Return [X, Y] of the center of cell containing provided text 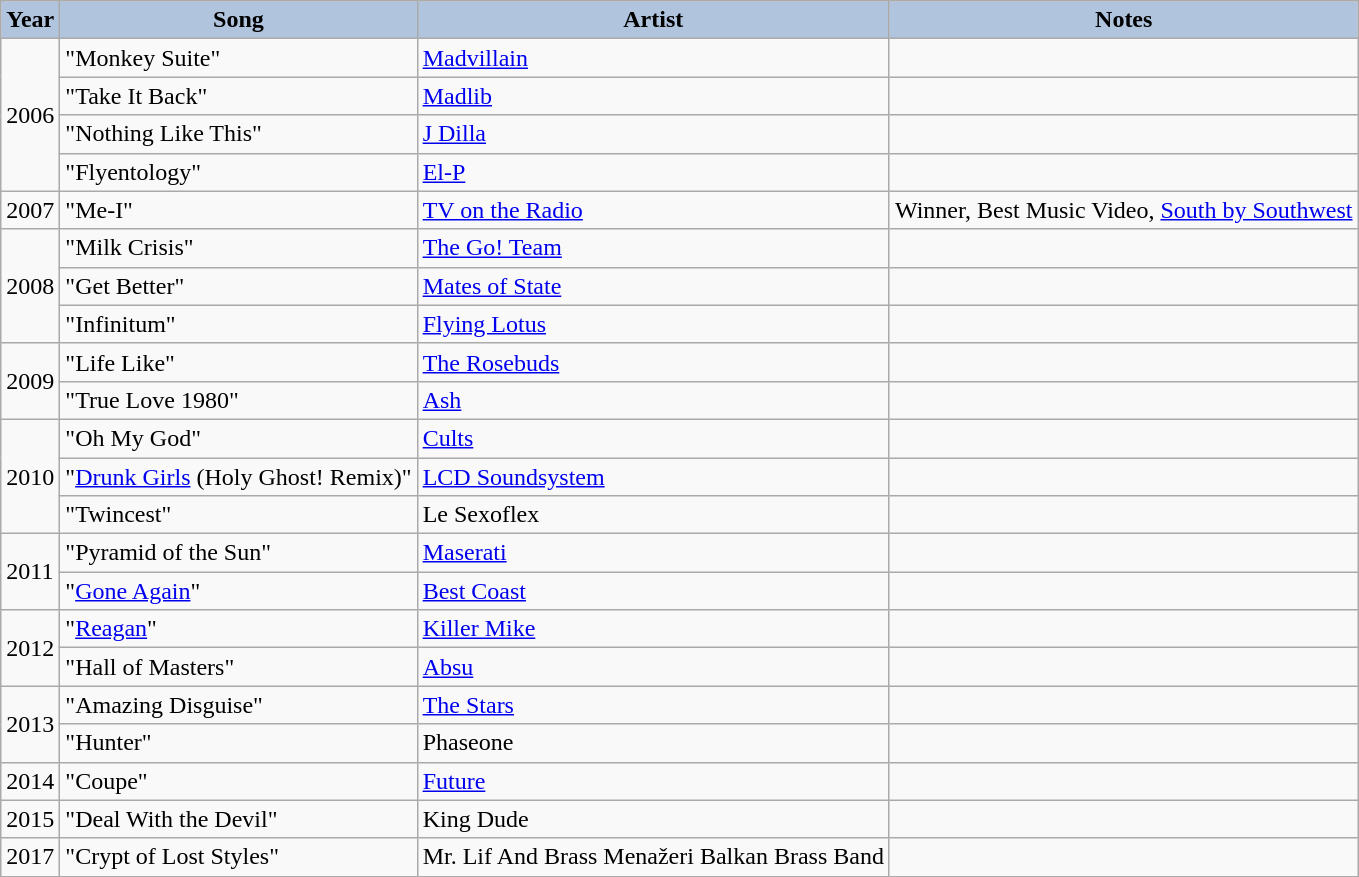
2017 [30, 857]
2007 [30, 210]
"Deal With the Devil" [238, 819]
Madvillain [653, 58]
"Take It Back" [238, 96]
"Hunter" [238, 743]
J Dilla [653, 134]
"Monkey Suite" [238, 58]
Year [30, 20]
"Flyentology" [238, 172]
Le Sexoflex [653, 515]
Killer Mike [653, 629]
"Milk Crisis" [238, 248]
"Gone Again" [238, 591]
Mr. Lif And Brass Menažeri Balkan Brass Band [653, 857]
"Twincest" [238, 515]
"Hall of Masters" [238, 667]
Cults [653, 438]
"Drunk Girls (Holy Ghost! Remix)" [238, 477]
Ash [653, 400]
2014 [30, 781]
LCD Soundsystem [653, 477]
"Amazing Disguise" [238, 705]
Best Coast [653, 591]
2013 [30, 724]
"Nothing Like This" [238, 134]
"Get Better" [238, 286]
2010 [30, 476]
Absu [653, 667]
"Reagan" [238, 629]
Maserati [653, 553]
"Coupe" [238, 781]
2012 [30, 648]
El-P [653, 172]
Winner, Best Music Video, South by Southwest [1124, 210]
"Pyramid of the Sun" [238, 553]
Mates of State [653, 286]
Flying Lotus [653, 324]
"Life Like" [238, 362]
Madlib [653, 96]
Notes [1124, 20]
The Go! Team [653, 248]
2015 [30, 819]
Future [653, 781]
2008 [30, 286]
"Oh My God" [238, 438]
Song [238, 20]
The Rosebuds [653, 362]
King Dude [653, 819]
2009 [30, 381]
2011 [30, 572]
Artist [653, 20]
"Me-I" [238, 210]
Phaseone [653, 743]
"True Love 1980" [238, 400]
2006 [30, 115]
TV on the Radio [653, 210]
"Infinitum" [238, 324]
"Crypt of Lost Styles" [238, 857]
The Stars [653, 705]
